Provide the [X, Y] coordinate of the cell's center where the given text is located.  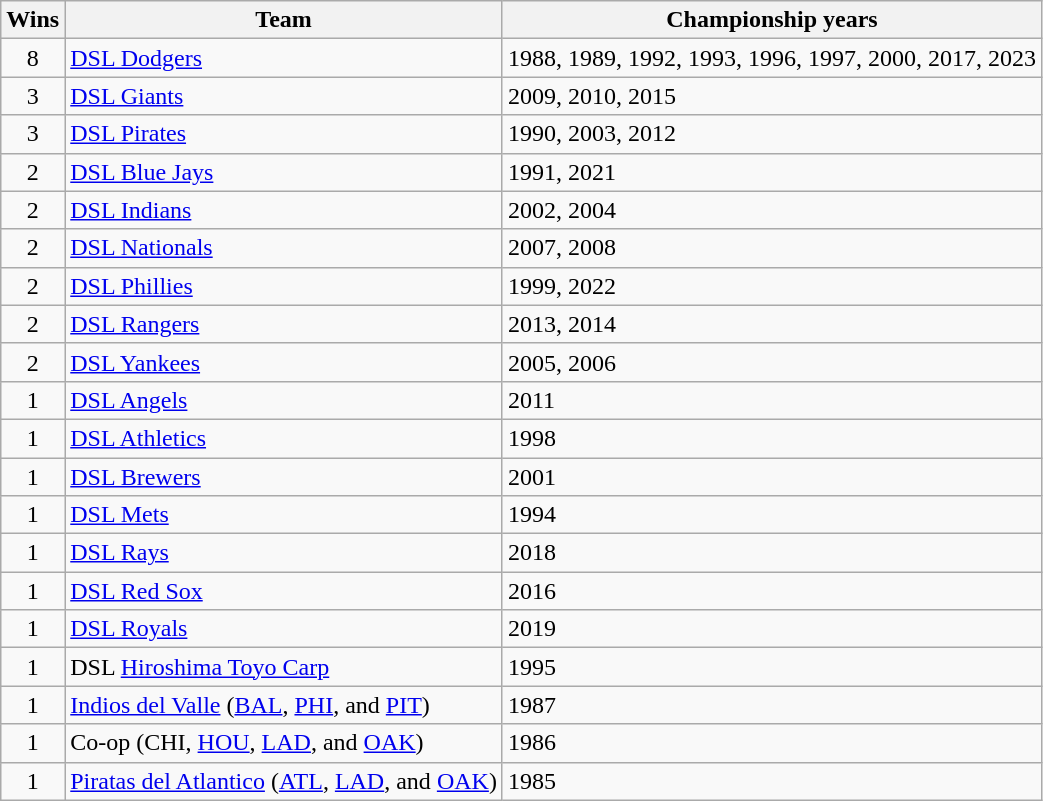
DSL Yankees [284, 362]
DSL Brewers [284, 477]
DSL Mets [284, 515]
Co-op (CHI, HOU, LAD, and OAK) [284, 743]
DSL Nationals [284, 248]
2019 [772, 629]
1995 [772, 667]
DSL Pirates [284, 134]
DSL Rangers [284, 324]
DSL Phillies [284, 286]
Championship years [772, 20]
DSL Dodgers [284, 58]
2013, 2014 [772, 324]
2001 [772, 477]
1990, 2003, 2012 [772, 134]
2005, 2006 [772, 362]
1999, 2022 [772, 286]
DSL Hiroshima Toyo Carp [284, 667]
DSL Rays [284, 553]
DSL Blue Jays [284, 172]
DSL Angels [284, 400]
DSL Giants [284, 96]
Wins [33, 20]
1987 [772, 705]
Indios del Valle (BAL, PHI, and PIT) [284, 705]
2009, 2010, 2015 [772, 96]
Team [284, 20]
Piratas del Atlantico (ATL, LAD, and OAK) [284, 781]
1991, 2021 [772, 172]
2011 [772, 400]
1985 [772, 781]
DSL Red Sox [284, 591]
1988, 1989, 1992, 1993, 1996, 1997, 2000, 2017, 2023 [772, 58]
2018 [772, 553]
1994 [772, 515]
DSL Athletics [284, 438]
DSL Royals [284, 629]
1986 [772, 743]
2007, 2008 [772, 248]
1998 [772, 438]
2002, 2004 [772, 210]
8 [33, 58]
2016 [772, 591]
DSL Indians [284, 210]
